Determine the [X, Y] coordinate at the center of the cell enclosing the given text.  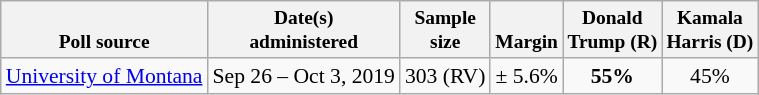
Poll source [104, 30]
Sep 26 – Oct 3, 2019 [304, 76]
303 (RV) [446, 76]
45% [710, 76]
Date(s)administered [304, 30]
DonaldTrump (R) [612, 30]
University of Montana [104, 76]
± 5.6% [526, 76]
KamalaHarris (D) [710, 30]
Margin [526, 30]
55% [612, 76]
Samplesize [446, 30]
